Return the (X, Y) coordinate for the center point of the cell that contains the specified text.  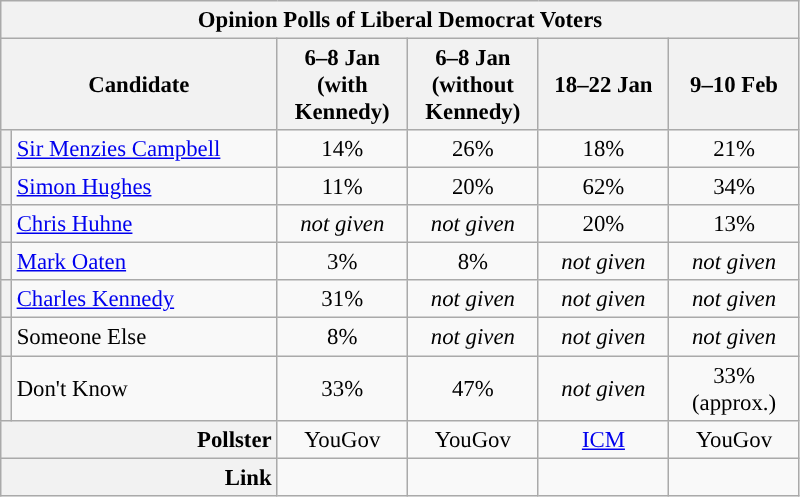
34% (734, 187)
6–8 Jan (with Kennedy) (342, 85)
Sir Menzies Campbell (144, 149)
Pollster (139, 439)
3% (342, 262)
14% (342, 149)
Someone Else (144, 337)
21% (734, 149)
Simon Hughes (144, 187)
Candidate (139, 85)
Mark Oaten (144, 262)
26% (474, 149)
31% (342, 299)
13% (734, 224)
Don't Know (144, 388)
ICM (604, 439)
62% (604, 187)
Charles Kennedy (144, 299)
6–8 Jan (without Kennedy) (474, 85)
33% (approx.) (734, 388)
47% (474, 388)
33% (342, 388)
18–22 Jan (604, 85)
11% (342, 187)
Chris Huhne (144, 224)
Opinion Polls of Liberal Democrat Voters (400, 20)
18% (604, 149)
Link (139, 477)
9–10 Feb (734, 85)
